Return the (x, y) coordinate for the center point of the cell that contains the specified text.  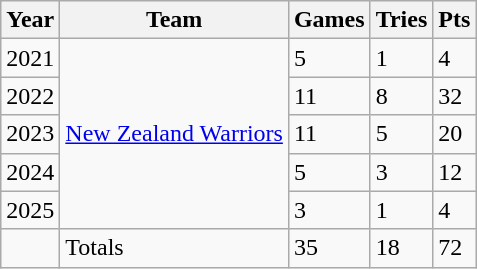
Totals (174, 248)
2023 (30, 134)
8 (402, 96)
2022 (30, 96)
32 (454, 96)
18 (402, 248)
Pts (454, 20)
Team (174, 20)
2021 (30, 58)
2025 (30, 210)
Year (30, 20)
2024 (30, 172)
72 (454, 248)
Tries (402, 20)
New Zealand Warriors (174, 134)
35 (329, 248)
Games (329, 20)
20 (454, 134)
12 (454, 172)
